Find where the given text appears and provide that cell's center as [X, Y] coordinate. 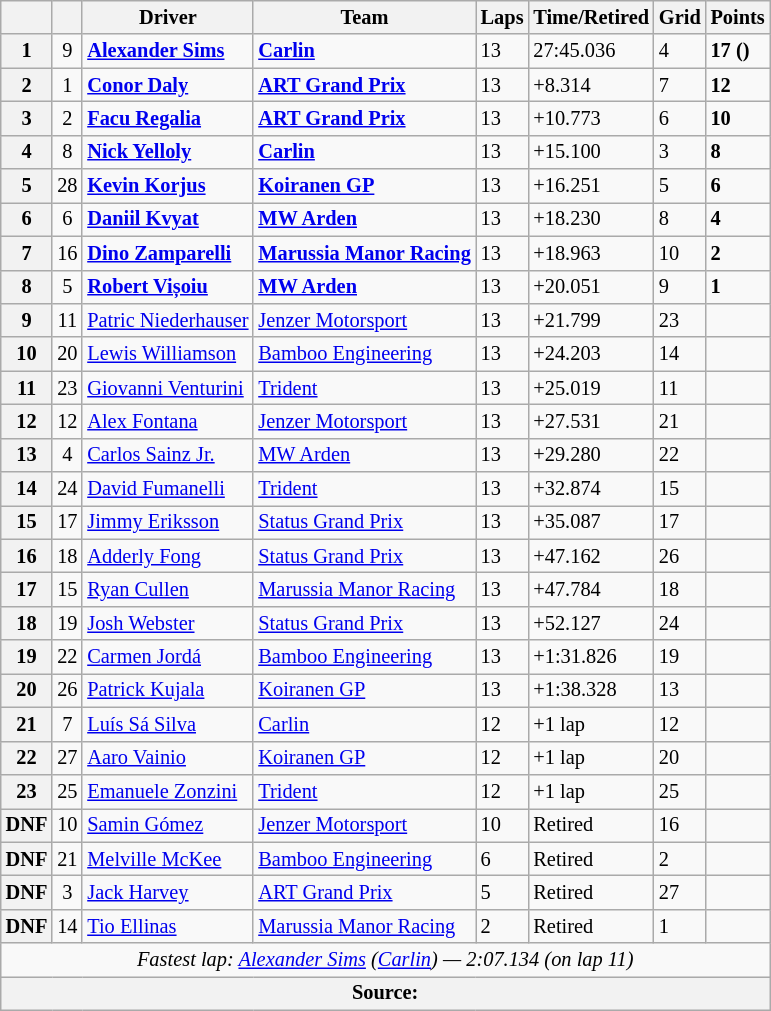
Giovanni Venturini [168, 388]
Carmen Jordá [168, 657]
Lewis Williamson [168, 354]
+18.963 [591, 253]
Team [364, 17]
Points [738, 17]
+1:31.826 [591, 657]
Tio Ellinas [168, 926]
Robert Vișoiu [168, 287]
+16.251 [591, 186]
+27.531 [591, 421]
Carlos Sainz Jr. [168, 455]
+20.051 [591, 287]
+18.230 [591, 219]
+35.087 [591, 522]
Time/Retired [591, 17]
Melville McKee [168, 859]
Jimmy Eriksson [168, 522]
Adderly Fong [168, 556]
Facu Regalia [168, 118]
27:45.036 [591, 51]
Luís Sá Silva [168, 724]
Aaro Vainio [168, 758]
17 () [738, 51]
Kevin Korjus [168, 186]
Fastest lap: Alexander Sims (Carlin) — 2:07.134 (on lap 11) [386, 960]
Josh Webster [168, 623]
Patric Niederhauser [168, 320]
+32.874 [591, 489]
Emanuele Zonzini [168, 791]
+47.784 [591, 589]
+24.203 [591, 354]
+10.773 [591, 118]
Driver [168, 17]
Grid [680, 17]
Conor Daly [168, 85]
+25.019 [591, 388]
+29.280 [591, 455]
Source: [386, 993]
Dino Zamparelli [168, 253]
+52.127 [591, 623]
Laps [502, 17]
+47.162 [591, 556]
Samin Gómez [168, 825]
+8.314 [591, 85]
Jack Harvey [168, 892]
+15.100 [591, 152]
Patrick Kujala [168, 690]
28 [67, 186]
+1:38.328 [591, 690]
Nick Yelloly [168, 152]
+21.799 [591, 320]
Alexander Sims [168, 51]
Alex Fontana [168, 421]
Ryan Cullen [168, 589]
David Fumanelli [168, 489]
Daniil Kvyat [168, 219]
